Identify which cell holds the provided text, then report its [X, Y] central coordinate. 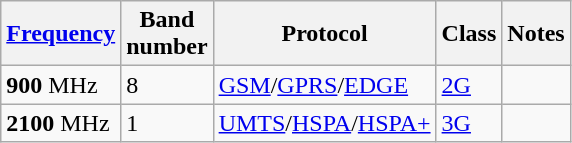
Band number [167, 34]
2100 MHz [61, 123]
Class [469, 34]
1 [167, 123]
900 MHz [61, 85]
2G [469, 85]
UMTS/HSPA/HSPA+ [324, 123]
Notes [536, 34]
3G [469, 123]
GSM/GPRS/EDGE [324, 85]
Protocol [324, 34]
Frequency [61, 34]
8 [167, 85]
